Scan for the cell matching the given text and deliver its [x, y] coordinate at center. 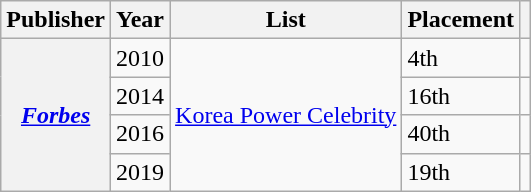
19th [461, 172]
40th [461, 134]
4th [461, 58]
Publisher [56, 20]
Year [140, 20]
Forbes [56, 115]
Korea Power Celebrity [286, 115]
2010 [140, 58]
2014 [140, 96]
List [286, 20]
2016 [140, 134]
Placement [461, 20]
16th [461, 96]
2019 [140, 172]
